Provide the [x, y] coordinate of the cell's center where the given text is located.  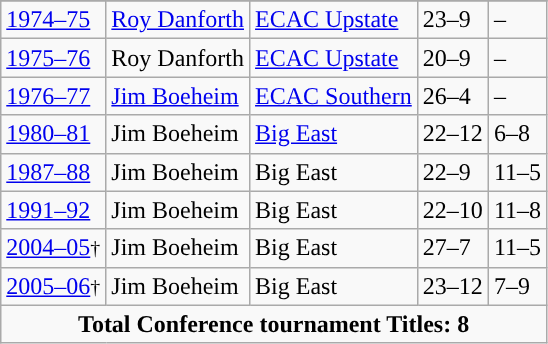
ECAC Southern [334, 96]
11–8 [517, 210]
26–4 [452, 96]
20–9 [452, 58]
1980–81 [54, 134]
1991–92 [54, 210]
2004–05† [54, 248]
1987–88 [54, 172]
22–9 [452, 172]
7–9 [517, 286]
23–12 [452, 286]
1974–75 [54, 20]
1975–76 [54, 58]
2005–06† [54, 286]
Total Conference tournament Titles: 8 [274, 324]
27–7 [452, 248]
22–12 [452, 134]
23–9 [452, 20]
22–10 [452, 210]
6–8 [517, 134]
1976–77 [54, 96]
